Scan for the cell matching the given text and deliver its (X, Y) coordinate at center. 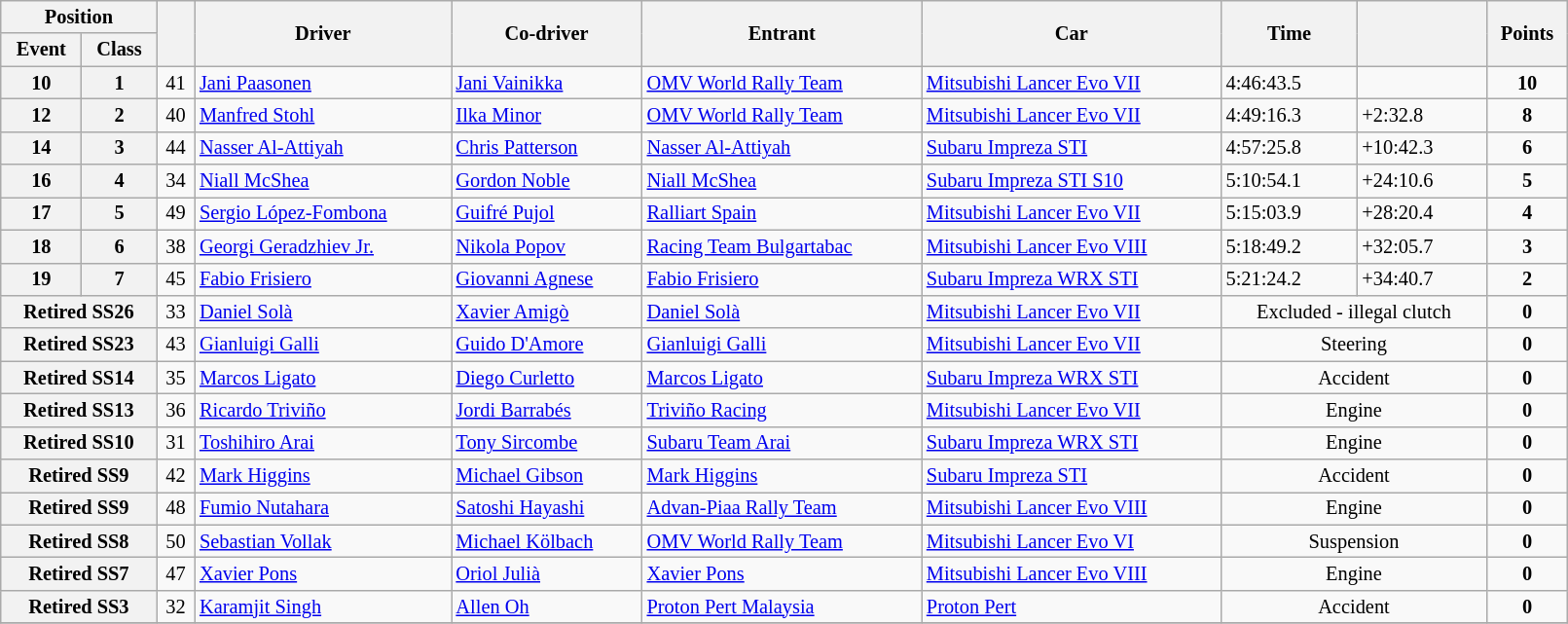
Points (1527, 33)
Retired SS13 (79, 410)
Racing Team Bulgartabac (783, 246)
Position (79, 17)
45 (175, 279)
Retired SS23 (79, 345)
Manfred Stohl (323, 115)
Excluded - illegal clutch (1355, 312)
Retired SS3 (79, 606)
33 (175, 312)
35 (175, 378)
16 (41, 181)
14 (41, 148)
5:21:24.2 (1290, 279)
Fumio Nutahara (323, 508)
Subaru Team Arai (783, 443)
17 (41, 213)
Ricardo Triviño (323, 410)
Proton Pert Malaysia (783, 606)
Nikola Popov (547, 246)
5:15:03.9 (1290, 213)
Triviño Racing (783, 410)
Driver (323, 33)
Satoshi Hayashi (547, 508)
+2:32.8 (1421, 115)
Mitsubishi Lancer Evo VI (1072, 541)
Sebastian Vollak (323, 541)
1 (119, 83)
40 (175, 115)
Time (1290, 33)
+10:42.3 (1421, 148)
19 (41, 279)
8 (1527, 115)
Retired SS14 (79, 378)
47 (175, 573)
Michael Kölbach (547, 541)
Oriol Julià (547, 573)
Retired SS8 (79, 541)
38 (175, 246)
Ilka Minor (547, 115)
7 (119, 279)
Entrant (783, 33)
Xavier Amigò (547, 312)
Jani Paasonen (323, 83)
+28:20.4 (1421, 213)
Retired SS10 (79, 443)
12 (41, 115)
Allen Oh (547, 606)
Gordon Noble (547, 181)
Car (1072, 33)
Ralliart Spain (783, 213)
Co-driver (547, 33)
Diego Curletto (547, 378)
Georgi Geradzhiev Jr. (323, 246)
5:18:49.2 (1290, 246)
32 (175, 606)
44 (175, 148)
43 (175, 345)
34 (175, 181)
Giovanni Agnese (547, 279)
Proton Pert (1072, 606)
Class (119, 50)
Retired SS7 (79, 573)
49 (175, 213)
+34:40.7 (1421, 279)
Michael Gibson (547, 476)
31 (175, 443)
36 (175, 410)
Steering (1355, 345)
Advan-Piaa Rally Team (783, 508)
50 (175, 541)
Jani Vainikka (547, 83)
48 (175, 508)
4:49:16.3 (1290, 115)
Toshihiro Arai (323, 443)
4:57:25.8 (1290, 148)
Suspension (1355, 541)
18 (41, 246)
Chris Patterson (547, 148)
Event (41, 50)
Guido D'Amore (547, 345)
42 (175, 476)
Tony Sircombe (547, 443)
Karamjit Singh (323, 606)
+24:10.6 (1421, 181)
Jordi Barrabés (547, 410)
41 (175, 83)
Subaru Impreza STI S10 (1072, 181)
5:10:54.1 (1290, 181)
4:46:43.5 (1290, 83)
Guifré Pujol (547, 213)
Sergio López-Fombona (323, 213)
+32:05.7 (1421, 246)
Retired SS26 (79, 312)
